Determine the (X, Y) coordinate at the center of the cell enclosing the given text.  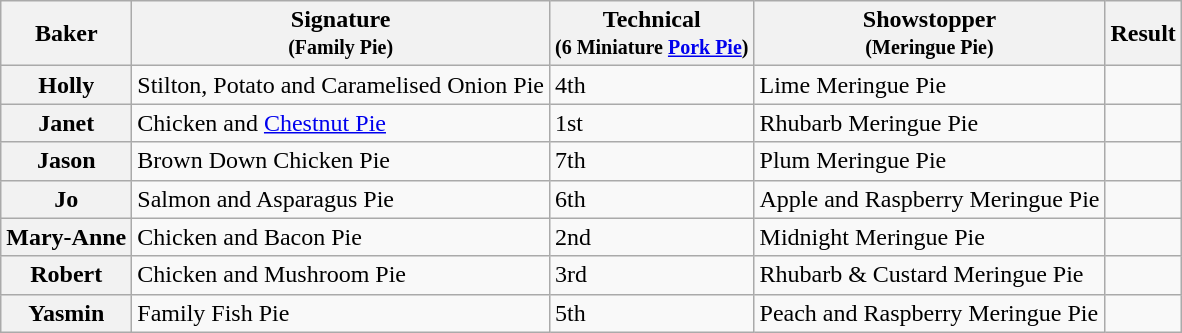
7th (652, 161)
Apple and Raspberry Meringue Pie (930, 199)
Rhubarb Meringue Pie (930, 123)
6th (652, 199)
4th (652, 85)
1st (652, 123)
Technical(6 Miniature Pork Pie) (652, 34)
3rd (652, 275)
2nd (652, 237)
Family Fish Pie (341, 313)
Yasmin (66, 313)
5th (652, 313)
Brown Down Chicken Pie (341, 161)
Lime Meringue Pie (930, 85)
Chicken and Chestnut Pie (341, 123)
Plum Meringue Pie (930, 161)
Jo (66, 199)
Signature(Family Pie) (341, 34)
Rhubarb & Custard Meringue Pie (930, 275)
Chicken and Mushroom Pie (341, 275)
Salmon and Asparagus Pie (341, 199)
Jason (66, 161)
Peach and Raspberry Meringue Pie (930, 313)
Baker (66, 34)
Janet (66, 123)
Showstopper(Meringue Pie) (930, 34)
Robert (66, 275)
Stilton, Potato and Caramelised Onion Pie (341, 85)
Chicken and Bacon Pie (341, 237)
Holly (66, 85)
Mary-Anne (66, 237)
Midnight Meringue Pie (930, 237)
Result (1143, 34)
